Scan for the cell matching the given text and deliver its (x, y) coordinate at center. 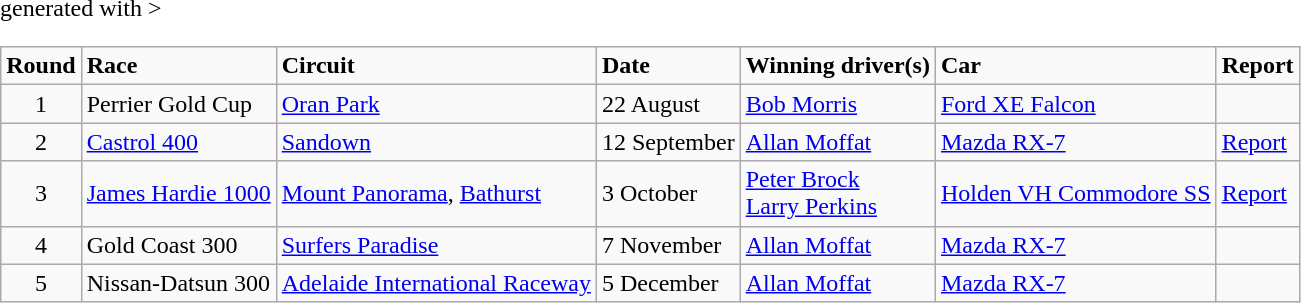
Peter Brock Larry Perkins (838, 194)
4 (41, 245)
22 August (668, 104)
2 (41, 142)
Date (668, 66)
Winning driver(s) (838, 66)
Adelaide International Raceway (436, 283)
3 October (668, 194)
Castrol 400 (178, 142)
3 (41, 194)
Bob Morris (838, 104)
Sandown (436, 142)
1 (41, 104)
Car (1076, 66)
Race (178, 66)
Round (41, 66)
12 September (668, 142)
Ford XE Falcon (1076, 104)
Circuit (436, 66)
Mount Panorama, Bathurst (436, 194)
Oran Park (436, 104)
5 (41, 283)
Gold Coast 300 (178, 245)
Holden VH Commodore SS (1076, 194)
Nissan-Datsun 300 (178, 283)
Surfers Paradise (436, 245)
Perrier Gold Cup (178, 104)
7 November (668, 245)
5 December (668, 283)
James Hardie 1000 (178, 194)
